Locate the cell with the specified text and output its (x, y) center coordinate. 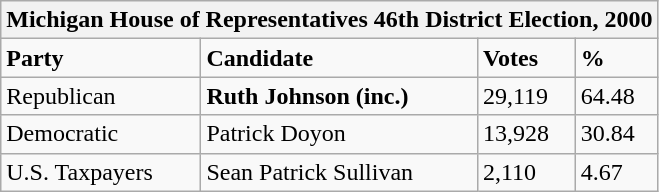
Patrick Doyon (340, 134)
30.84 (616, 134)
Candidate (340, 58)
13,928 (526, 134)
% (616, 58)
29,119 (526, 96)
4.67 (616, 172)
64.48 (616, 96)
2,110 (526, 172)
Michigan House of Representatives 46th District Election, 2000 (330, 20)
Sean Patrick Sullivan (340, 172)
Democratic (101, 134)
Republican (101, 96)
U.S. Taxpayers (101, 172)
Party (101, 58)
Votes (526, 58)
Ruth Johnson (inc.) (340, 96)
